Return the (X, Y) coordinate for the center point of the cell that contains the specified text.  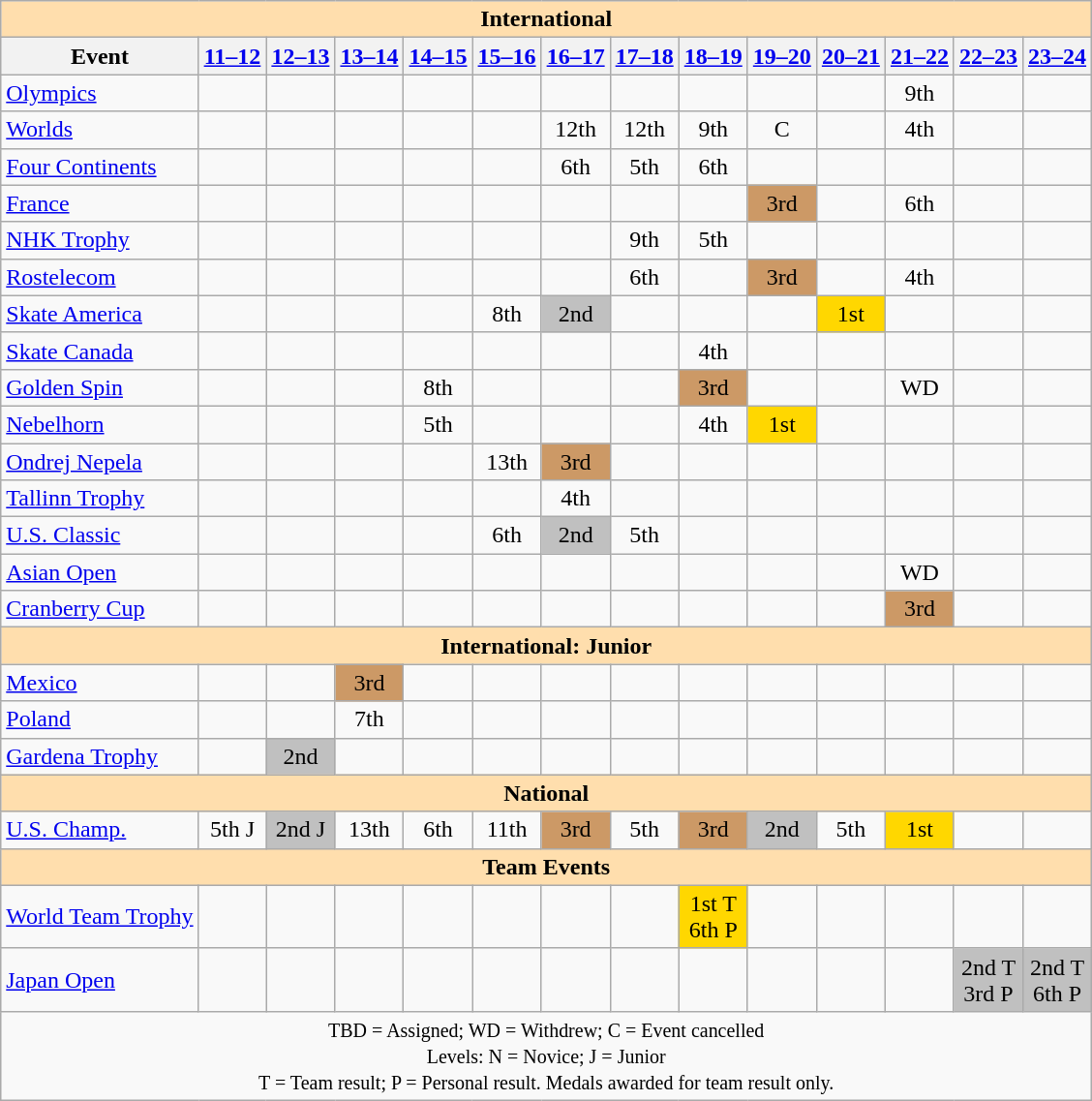
Tallinn Trophy (100, 499)
U.S. Classic (100, 535)
Team Events (546, 867)
C (782, 130)
Japan Open (100, 980)
Skate Canada (100, 351)
2nd T 6th P (1057, 980)
16–17 (575, 56)
Asian Open (100, 572)
Mexico (100, 683)
15–16 (507, 56)
Gardena Trophy (100, 756)
19–20 (782, 56)
France (100, 203)
7th (370, 719)
Four Continents (100, 167)
International (546, 19)
Nebelhorn (100, 424)
17–18 (645, 56)
2nd J (300, 830)
Worlds (100, 130)
Skate America (100, 314)
11th (507, 830)
Rostelecom (100, 277)
14–15 (438, 56)
Ondrej Nepela (100, 462)
5th J (232, 830)
20–21 (850, 56)
2nd T 3rd P (987, 980)
World Team Trophy (100, 916)
NHK Trophy (100, 240)
Olympics (100, 93)
Poland (100, 719)
International: Junior (546, 646)
Golden Spin (100, 387)
U.S. Champ. (100, 830)
Cranberry Cup (100, 609)
Event (100, 56)
National (546, 793)
1st T 6th P (713, 916)
12–13 (300, 56)
21–22 (920, 56)
11–12 (232, 56)
18–19 (713, 56)
22–23 (987, 56)
13–14 (370, 56)
23–24 (1057, 56)
